Find where the given text appears and provide that cell's center as [X, Y] coordinate. 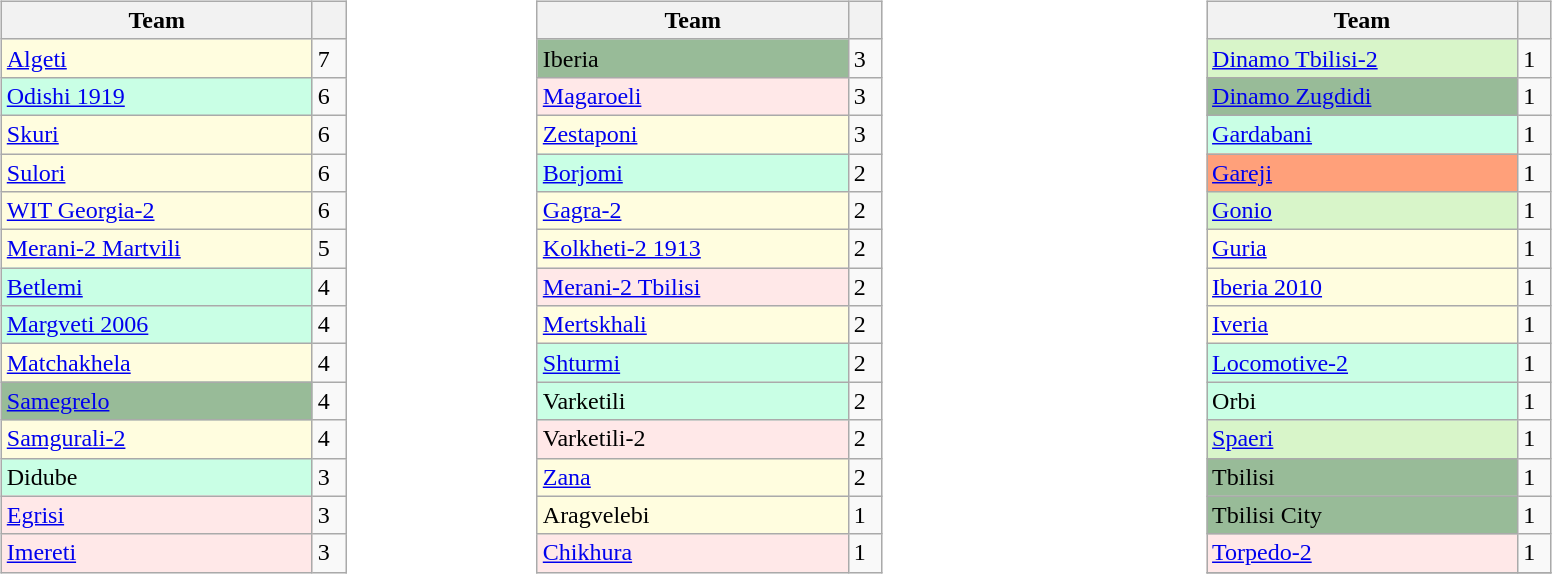
Zana [692, 477]
Gardabani [1362, 134]
Torpedo-2 [1362, 553]
Borjomi [692, 173]
Betlemi [156, 287]
Dinamo Zugdidi [1362, 96]
Iberia [692, 58]
5 [329, 249]
Gareji [1362, 173]
Algeti [156, 58]
Tbilisi City [1362, 515]
Dinamo Tbilisi-2 [1362, 58]
Chikhura [692, 553]
Tbilisi [1362, 477]
Samgurali-2 [156, 439]
Margveti 2006 [156, 325]
Mertskhali [692, 325]
WIT Georgia-2 [156, 211]
Samegrelo [156, 401]
Aragvelebi [692, 515]
Guria [1362, 249]
Shturmi [692, 363]
Merani-2 Martvili [156, 249]
Iberia 2010 [1362, 287]
Imereti [156, 553]
Kolkheti-2 1913 [692, 249]
Merani-2 Tbilisi [692, 287]
Odishi 1919 [156, 96]
Iveria [1362, 325]
Magaroeli [692, 96]
Egrisi [156, 515]
7 [329, 58]
Varketili [692, 401]
Zestaponi [692, 134]
Varketili-2 [692, 439]
Skuri [156, 134]
Matchakhela [156, 363]
Spaeri [1362, 439]
Gagra-2 [692, 211]
Locomotive-2 [1362, 363]
Orbi [1362, 401]
Gonio [1362, 211]
Didube [156, 477]
Sulori [156, 173]
